Find where the given text appears and provide that cell's center as [x, y] coordinate. 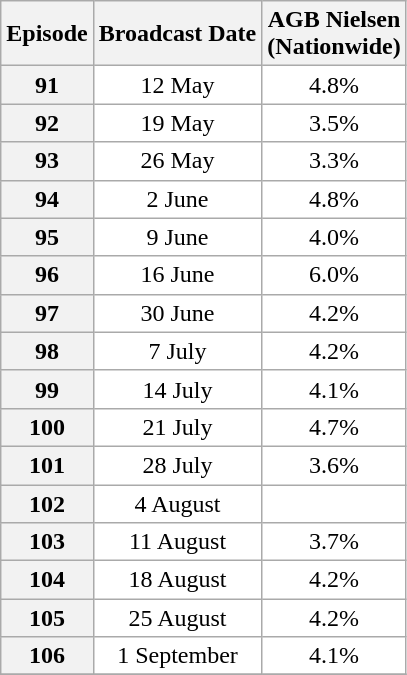
91 [47, 85]
30 June [178, 313]
100 [47, 427]
4 August [178, 503]
97 [47, 313]
16 June [178, 275]
11 August [178, 542]
26 May [178, 161]
AGB Nielsen(Nationwide) [334, 34]
103 [47, 542]
3.5% [334, 123]
102 [47, 503]
21 July [178, 427]
92 [47, 123]
Broadcast Date [178, 34]
3.6% [334, 465]
106 [47, 656]
105 [47, 618]
2 June [178, 199]
101 [47, 465]
12 May [178, 85]
25 August [178, 618]
98 [47, 351]
6.0% [334, 275]
99 [47, 389]
1 September [178, 656]
104 [47, 580]
3.7% [334, 542]
Episode [47, 34]
28 July [178, 465]
14 July [178, 389]
4.0% [334, 237]
18 August [178, 580]
9 June [178, 237]
95 [47, 237]
94 [47, 199]
19 May [178, 123]
7 July [178, 351]
4.7% [334, 427]
3.3% [334, 161]
96 [47, 275]
93 [47, 161]
